Output the [x, y] coordinate of the center of the cell containing the given text.  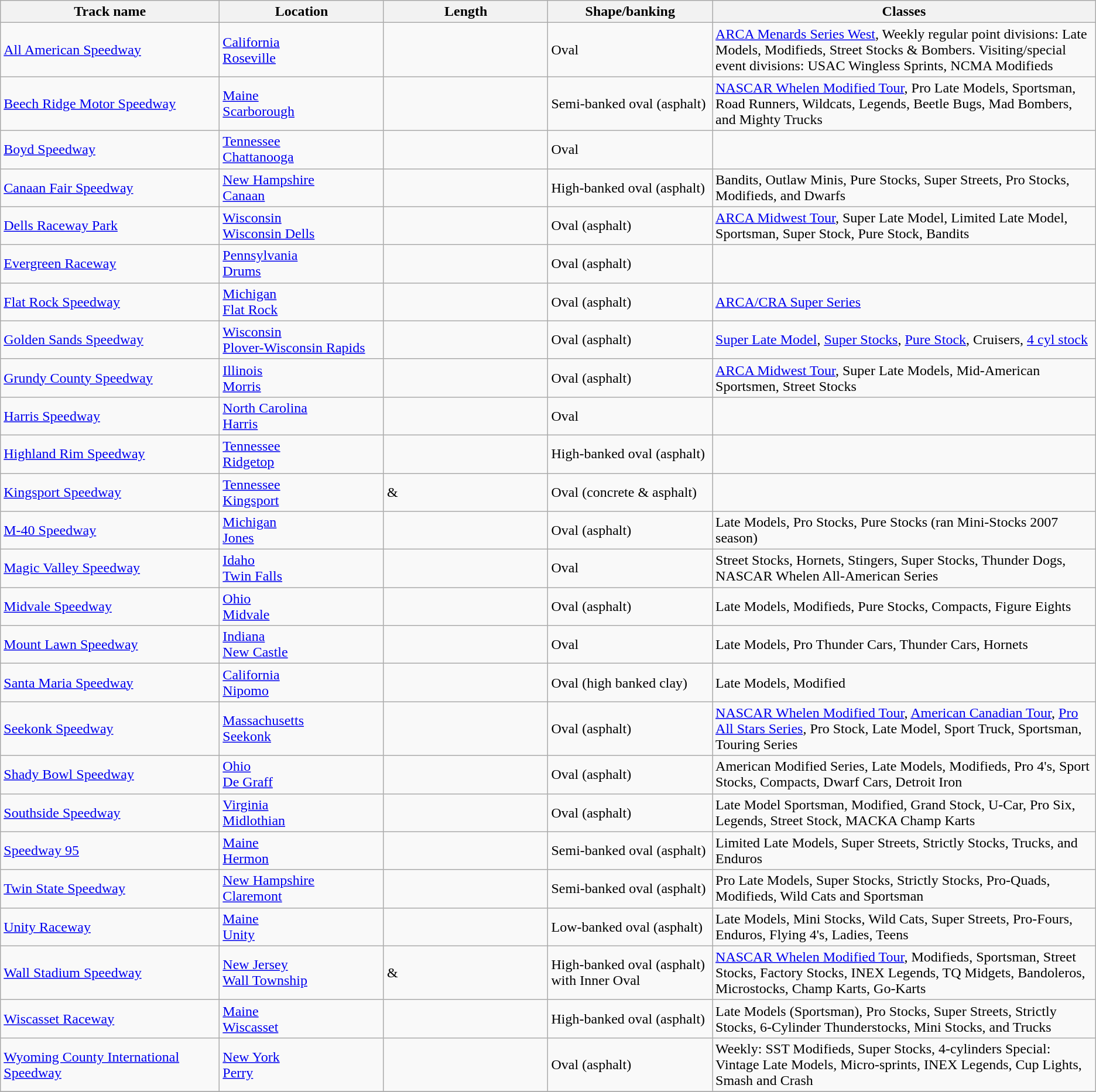
NASCAR Whelen Modified Tour, Pro Late Models, Sportsman, Road Runners, Wildcats, Legends, Beetle Bugs, Mad Bombers, and Mighty Trucks [904, 104]
Evergreen Raceway [110, 263]
CaliforniaRoseville [302, 50]
PennsylvaniaDrums [302, 263]
Santa Maria Speedway [110, 682]
VirginiaMidlothian [302, 812]
Kingsport Speedway [110, 492]
MaineHermon [302, 851]
Super Late Model, Super Stocks, Pure Stock, Cruisers, 4 cyl stock [904, 339]
Track name [110, 12]
Low-banked oval (asphalt) [630, 927]
Late Models, Modified [904, 682]
Classes [904, 12]
Location [302, 12]
Late Model Sportsman, Modified, Grand Stock, U-Car, Pro Six, Legends, Street Stock, MACKA Champ Karts [904, 812]
Harris Speedway [110, 415]
Late Models (Sportsman), Pro Stocks, Super Streets, Strictly Stocks, 6-Cylinder Thunderstocks, Mini Stocks, and Trucks [904, 1018]
ARCA Midwest Tour, Super Late Models, Mid-American Sportsmen, Street Stocks [904, 378]
MichiganFlat Rock [302, 302]
Unity Raceway [110, 927]
ARCA Midwest Tour, Super Late Model, Limited Late Model, Sportsman, Super Stock, Pure Stock, Bandits [904, 226]
Wall Stadium Speedway [110, 973]
Flat Rock Speedway [110, 302]
North CarolinaHarris [302, 415]
Street Stocks, Hornets, Stingers, Super Stocks, Thunder Dogs, NASCAR Whelen All-American Series [904, 569]
Limited Late Models, Super Streets, Strictly Stocks, Trucks, and Enduros [904, 851]
Late Models, Pro Thunder Cars, Thunder Cars, Hornets [904, 645]
MassachusettsSeekonk [302, 729]
Late Models, Modifieds, Pure Stocks, Compacts, Figure Eights [904, 606]
TennesseeRidgetop [302, 454]
Wiscasset Raceway [110, 1018]
MichiganJones [302, 530]
Seekonk Speedway [110, 729]
Twin State Speedway [110, 888]
Southside Speedway [110, 812]
IdahoTwin Falls [302, 569]
All American Speedway [110, 50]
Late Models, Pro Stocks, Pure Stocks (ran Mini-Stocks 2007 season) [904, 530]
Beech Ridge Motor Speedway [110, 104]
Mount Lawn Speedway [110, 645]
IllinoisMorris [302, 378]
Golden Sands Speedway [110, 339]
OhioDe Graff [302, 775]
WisconsinWisconsin Dells [302, 226]
New HampshireClaremont [302, 888]
Midvale Speedway [110, 606]
MaineUnity [302, 927]
Bandits, Outlaw Minis, Pure Stocks, Super Streets, Pro Stocks, Modifieds, and Dwarfs [904, 187]
NASCAR Whelen Modified Tour, American Canadian Tour, Pro All Stars Series, Pro Stock, Late Model, Sport Truck, Sportsman, Touring Series [904, 729]
High-banked oval (asphalt) with Inner Oval [630, 973]
Boyd Speedway [110, 150]
Shape/banking [630, 12]
ARCA/CRA Super Series [904, 302]
MaineWiscasset [302, 1018]
New HampshireCanaan [302, 187]
Wyoming County International Speedway [110, 1064]
Shady Bowl Speedway [110, 775]
TennesseeKingsport [302, 492]
CaliforniaNipomo [302, 682]
Pro Late Models, Super Stocks, Strictly Stocks, Pro-Quads, Modifieds, Wild Cats and Sportsman [904, 888]
M-40 Speedway [110, 530]
New JerseyWall Township [302, 973]
MaineScarborough [302, 104]
Weekly: SST Modifieds, Super Stocks, 4-cylinders Special: Vintage Late Models, Micro-sprints, INEX Legends, Cup Lights, Smash and Crash [904, 1064]
Canaan Fair Speedway [110, 187]
New YorkPerry [302, 1064]
Oval (concrete & asphalt) [630, 492]
OhioMidvale [302, 606]
Magic Valley Speedway [110, 569]
WisconsinPlover-Wisconsin Rapids [302, 339]
American Modified Series, Late Models, Modifieds, Pro 4's, Sport Stocks, Compacts, Dwarf Cars, Detroit Iron [904, 775]
Speedway 95 [110, 851]
Late Models, Mini Stocks, Wild Cats, Super Streets, Pro-Fours, Enduros, Flying 4's, Ladies, Teens [904, 927]
TennesseeChattanooga [302, 150]
Grundy County Speedway [110, 378]
Oval (high banked clay) [630, 682]
IndianaNew Castle [302, 645]
Dells Raceway Park [110, 226]
Highland Rim Speedway [110, 454]
Length [466, 12]
